Capture the cell that displays the provided text and extract its [x, y] central coordinate. 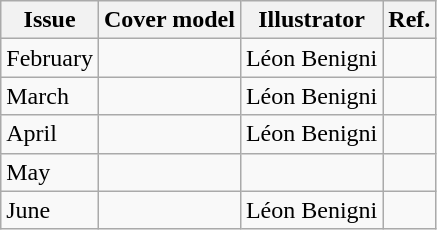
April [50, 134]
Ref. [410, 20]
Cover model [169, 20]
Illustrator [311, 20]
February [50, 58]
Issue [50, 20]
March [50, 96]
June [50, 210]
May [50, 172]
